Output the (x, y) coordinate of the center of the cell containing the given text.  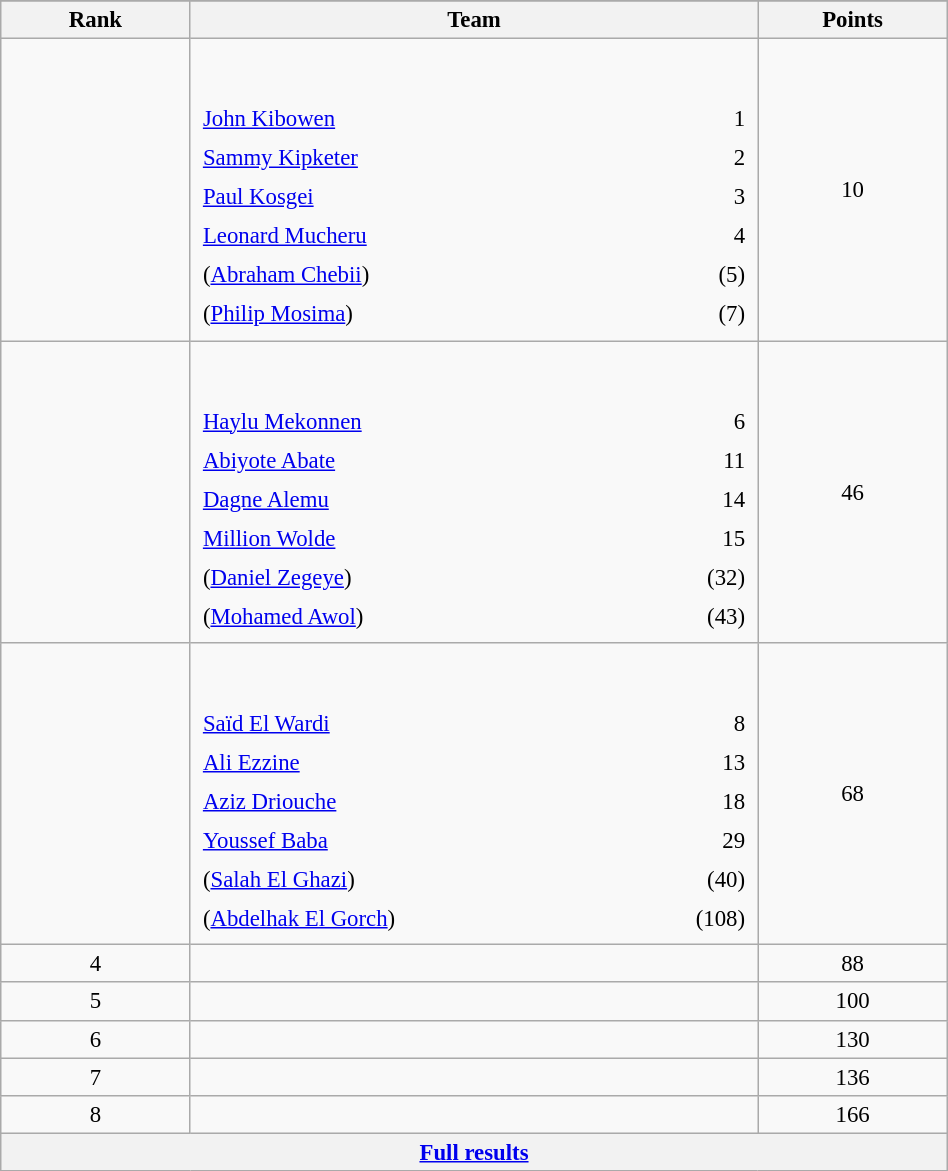
13 (688, 762)
2 (704, 158)
1 (704, 119)
Haylu Mekonnen (412, 421)
(5) (704, 275)
(7) (704, 314)
Sammy Kipketer (426, 158)
(Philip Mosima) (426, 314)
10 (852, 190)
15 (690, 538)
100 (852, 1002)
Rank (96, 20)
130 (852, 1039)
(108) (688, 919)
(Daniel Zegeye) (412, 577)
(Mohamed Awol) (412, 616)
3 (704, 197)
Saïd El Wardi 8 Ali Ezzine 13 Aziz Driouche 18 Youssef Baba 29 (Salah El Ghazi) (40) (Abdelhak El Gorch) (108) (474, 794)
John Kibowen (426, 119)
Aziz Driouche (410, 801)
29 (688, 840)
7 (96, 1077)
(40) (688, 880)
68 (852, 794)
88 (852, 964)
Dagne Alemu (412, 499)
Youssef Baba (410, 840)
46 (852, 492)
Saïd El Wardi (410, 723)
(43) (690, 616)
Team (474, 20)
Leonard Mucheru (426, 236)
(Abdelhak El Gorch) (410, 919)
Abiyote Abate (412, 460)
(Abraham Chebii) (426, 275)
Full results (474, 1152)
166 (852, 1114)
Ali Ezzine (410, 762)
Points (852, 20)
(Salah El Ghazi) (410, 880)
Paul Kosgei (426, 197)
11 (690, 460)
18 (688, 801)
Haylu Mekonnen 6 Abiyote Abate 11 Dagne Alemu 14 Million Wolde 15 (Daniel Zegeye) (32) (Mohamed Awol) (43) (474, 492)
136 (852, 1077)
5 (96, 1002)
(32) (690, 577)
John Kibowen 1 Sammy Kipketer 2 Paul Kosgei 3 Leonard Mucheru 4 (Abraham Chebii) (5) (Philip Mosima) (7) (474, 190)
14 (690, 499)
Million Wolde (412, 538)
